Return [x, y] of the center of cell containing provided text 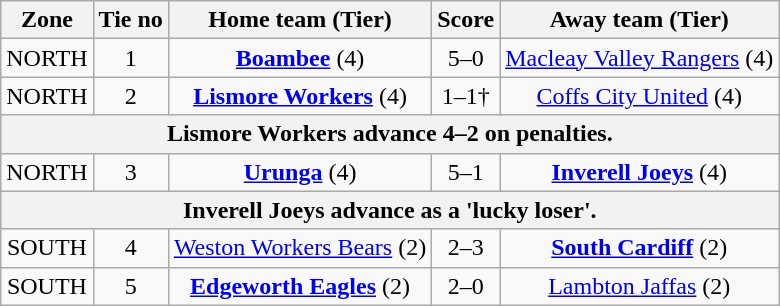
Score [466, 20]
Zone [47, 20]
1 [130, 58]
Boambee (4) [300, 58]
Lismore Workers advance 4–2 on penalties. [390, 134]
Inverell Joeys advance as a 'lucky loser'. [390, 210]
South Cardiff (2) [640, 248]
5–1 [466, 172]
5 [130, 286]
Weston Workers Bears (2) [300, 248]
Inverell Joeys (4) [640, 172]
2–0 [466, 286]
Edgeworth Eagles (2) [300, 286]
2 [130, 96]
Urunga (4) [300, 172]
Tie no [130, 20]
Away team (Tier) [640, 20]
4 [130, 248]
3 [130, 172]
Home team (Tier) [300, 20]
Macleay Valley Rangers (4) [640, 58]
2–3 [466, 248]
Lambton Jaffas (2) [640, 286]
1–1† [466, 96]
Lismore Workers (4) [300, 96]
Coffs City United (4) [640, 96]
5–0 [466, 58]
